Identify which cell holds the provided text, then report its (X, Y) central coordinate. 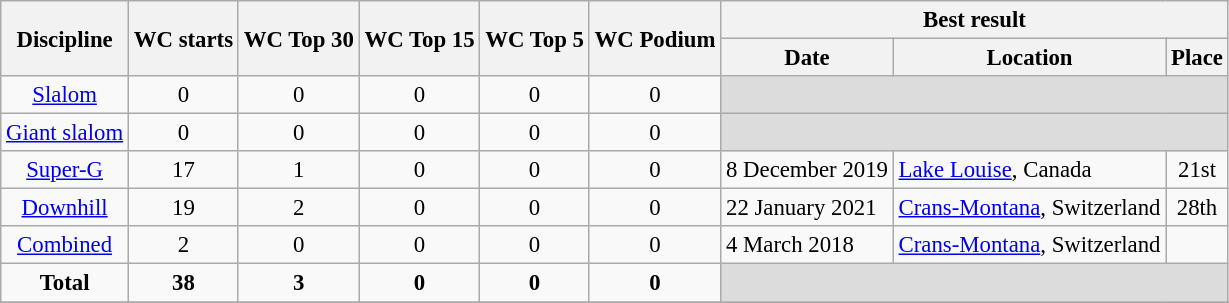
19 (183, 208)
WC starts (183, 38)
WC Top 15 (420, 38)
Lake Louise, Canada (1030, 170)
WC Podium (654, 38)
17 (183, 170)
1 (298, 170)
Location (1030, 58)
Giant slalom (65, 133)
3 (298, 283)
Discipline (65, 38)
22 January 2021 (808, 208)
38 (183, 283)
Best result (975, 20)
Place (1197, 58)
4 March 2018 (808, 245)
WC Top 30 (298, 38)
Combined (65, 245)
Slalom (65, 95)
8 December 2019 (808, 170)
Total (65, 283)
28th (1197, 208)
21st (1197, 170)
WC Top 5 (534, 38)
Super-G (65, 170)
Date (808, 58)
Downhill (65, 208)
